Locate the cell with the specified text and output its (x, y) center coordinate. 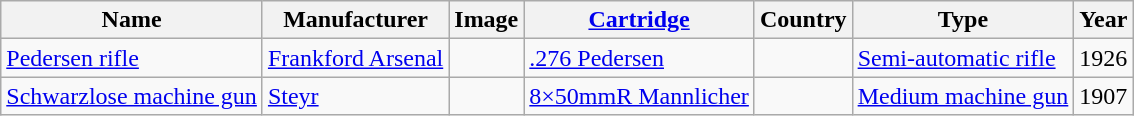
Type (963, 20)
Cartridge (640, 20)
Name (132, 20)
Pedersen rifle (132, 58)
Semi-automatic rifle (963, 58)
Steyr (355, 96)
Country (803, 20)
Frankford Arsenal (355, 58)
8×50mmR Mannlicher (640, 96)
Schwarzlose machine gun (132, 96)
1907 (1104, 96)
Manufacturer (355, 20)
.276 Pedersen (640, 58)
Medium machine gun (963, 96)
1926 (1104, 58)
Image (486, 20)
Year (1104, 20)
